Output the [x, y] coordinate of the center of the cell containing the given text.  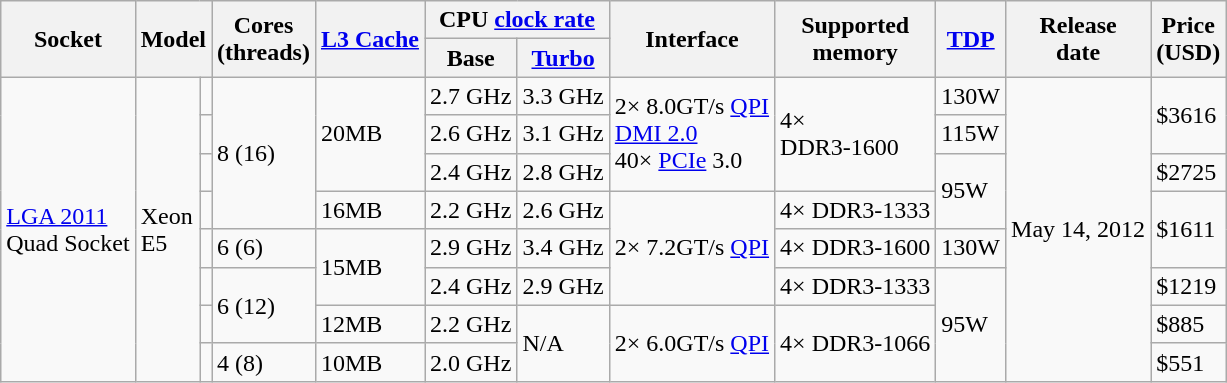
L3 Cache [370, 39]
2× 6.0GT/s QPI [692, 343]
TDP [971, 39]
8 (16) [264, 153]
4× DDR3-1600 [856, 248]
$1219 [1188, 286]
Model [173, 39]
Cores(threads) [264, 39]
N/A [563, 343]
$885 [1188, 324]
Supportedmemory [856, 39]
XeonE5 [168, 229]
2.0 GHz [470, 362]
$551 [1188, 362]
May 14, 2012 [1078, 229]
3.3 GHz [563, 96]
3.1 GHz [563, 134]
$2725 [1188, 172]
Releasedate [1078, 39]
Turbo [563, 58]
Interface [692, 39]
Socket [68, 39]
6 (12) [264, 305]
15MB [370, 267]
2.7 GHz [470, 96]
3.4 GHz [563, 248]
12MB [370, 324]
4 (8) [264, 362]
4×DDR3-1600 [856, 134]
$1611 [1188, 229]
2× 8.0GT/s QPIDMI 2.040× PCIe 3.0 [692, 134]
2× 7.2GT/s QPI [692, 248]
10MB [370, 362]
6 (6) [264, 248]
CPU clock rate [516, 20]
2.8 GHz [563, 172]
115W [971, 134]
20MB [370, 134]
Price(USD) [1188, 39]
16MB [370, 210]
4× DDR3-1066 [856, 343]
$3616 [1188, 115]
Base [470, 58]
LGA 2011Quad Socket [68, 229]
